Output the (X, Y) coordinate of the center of the cell containing the given text.  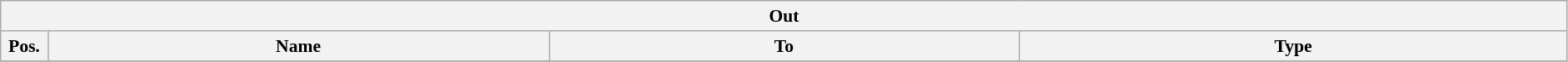
Out (784, 16)
To (784, 46)
Pos. (24, 46)
Type (1293, 46)
Name (298, 46)
